Output the (x, y) coordinate of the center of the cell containing the given text.  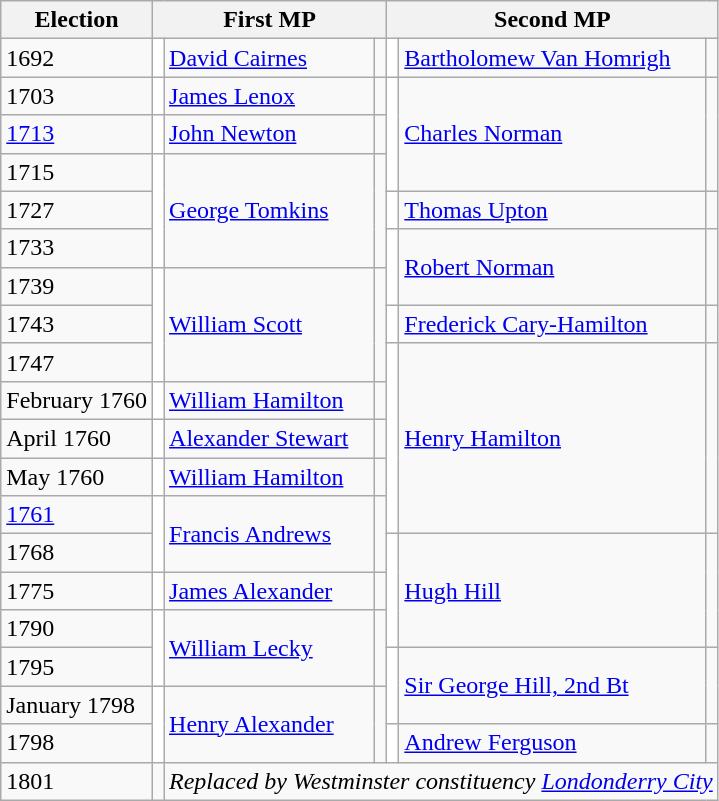
1747 (77, 362)
Election (77, 20)
May 1760 (77, 477)
1761 (77, 515)
David Cairnes (270, 58)
April 1760 (77, 438)
Robert Norman (552, 267)
1713 (77, 134)
1795 (77, 667)
1801 (77, 781)
1703 (77, 96)
Henry Alexander (270, 724)
William Lecky (270, 648)
1790 (77, 629)
Thomas Upton (552, 210)
Bartholomew Van Homrigh (552, 58)
Hugh Hill (552, 591)
John Newton (270, 134)
Second MP (553, 20)
1798 (77, 743)
1739 (77, 286)
Frederick Cary-Hamilton (552, 324)
James Lenox (270, 96)
February 1760 (77, 400)
1715 (77, 172)
Sir George Hill, 2nd Bt (552, 686)
1727 (77, 210)
George Tomkins (270, 210)
1768 (77, 553)
1743 (77, 324)
William Scott (270, 324)
Replaced by Westminster constituency Londonderry City (442, 781)
Francis Andrews (270, 534)
Henry Hamilton (552, 438)
1775 (77, 591)
1733 (77, 248)
Charles Norman (552, 134)
1692 (77, 58)
James Alexander (270, 591)
Andrew Ferguson (552, 743)
Alexander Stewart (270, 438)
First MP (269, 20)
January 1798 (77, 705)
